Pinpoint the cell where the given text exists, returning its [x, y] midpoint coordinate. 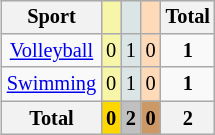
Sport [52, 17]
Swimming [52, 84]
Volleyball [52, 51]
